Extract the [x, y] coordinate from the center of the cell holding the provided text.  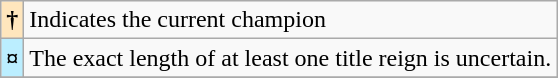
The exact length of at least one title reign is uncertain. [290, 58]
¤ [12, 58]
† [12, 20]
Indicates the current champion [290, 20]
